Return the (x, y) coordinate for the center point of the cell that contains the specified text.  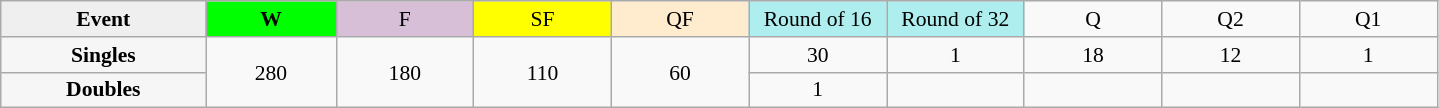
Event (104, 19)
Doubles (104, 90)
Q (1093, 19)
280 (271, 72)
180 (405, 72)
SF (543, 19)
Round of 32 (955, 19)
W (271, 19)
60 (680, 72)
Singles (104, 55)
QF (680, 19)
Q1 (1368, 19)
F (405, 19)
Round of 16 (818, 19)
30 (818, 55)
Q2 (1231, 19)
18 (1093, 55)
12 (1231, 55)
110 (543, 72)
